Find where the given text appears and provide that cell's center as (X, Y) coordinate. 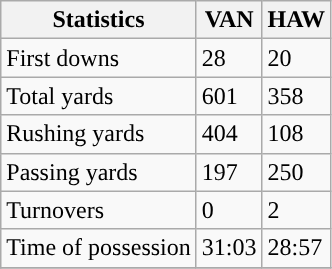
108 (296, 134)
VAN (229, 20)
250 (296, 172)
HAW (296, 20)
31:03 (229, 248)
20 (296, 58)
404 (229, 134)
Time of possession (99, 248)
601 (229, 96)
Total yards (99, 96)
Turnovers (99, 210)
28 (229, 58)
Statistics (99, 20)
28:57 (296, 248)
358 (296, 96)
Rushing yards (99, 134)
First downs (99, 58)
2 (296, 210)
Passing yards (99, 172)
0 (229, 210)
197 (229, 172)
